From the cell containing the given text, extract its center point as (x, y) coordinate. 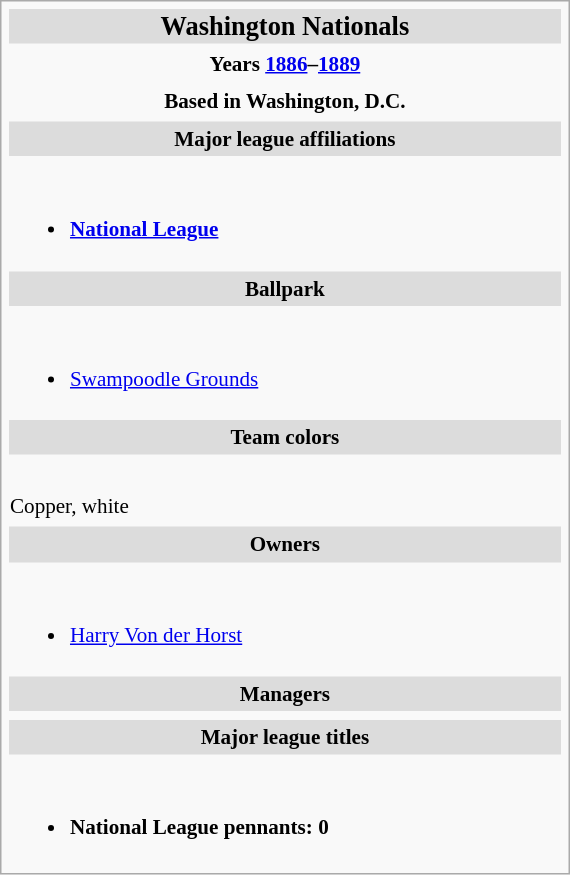
Major league titles (284, 738)
Swampoodle Grounds (284, 364)
Managers (284, 694)
Team colors (284, 438)
Washington Nationals (284, 26)
Major league affiliations (284, 140)
National League pennants: 0 (284, 812)
Copper, white (284, 491)
Based in Washington, D.C. (284, 102)
Years 1886–1889 (284, 64)
National League (284, 214)
Harry Von der Horst (284, 620)
Ballpark (284, 288)
Owners (284, 544)
